Scan for the cell matching the given text and deliver its (x, y) coordinate at center. 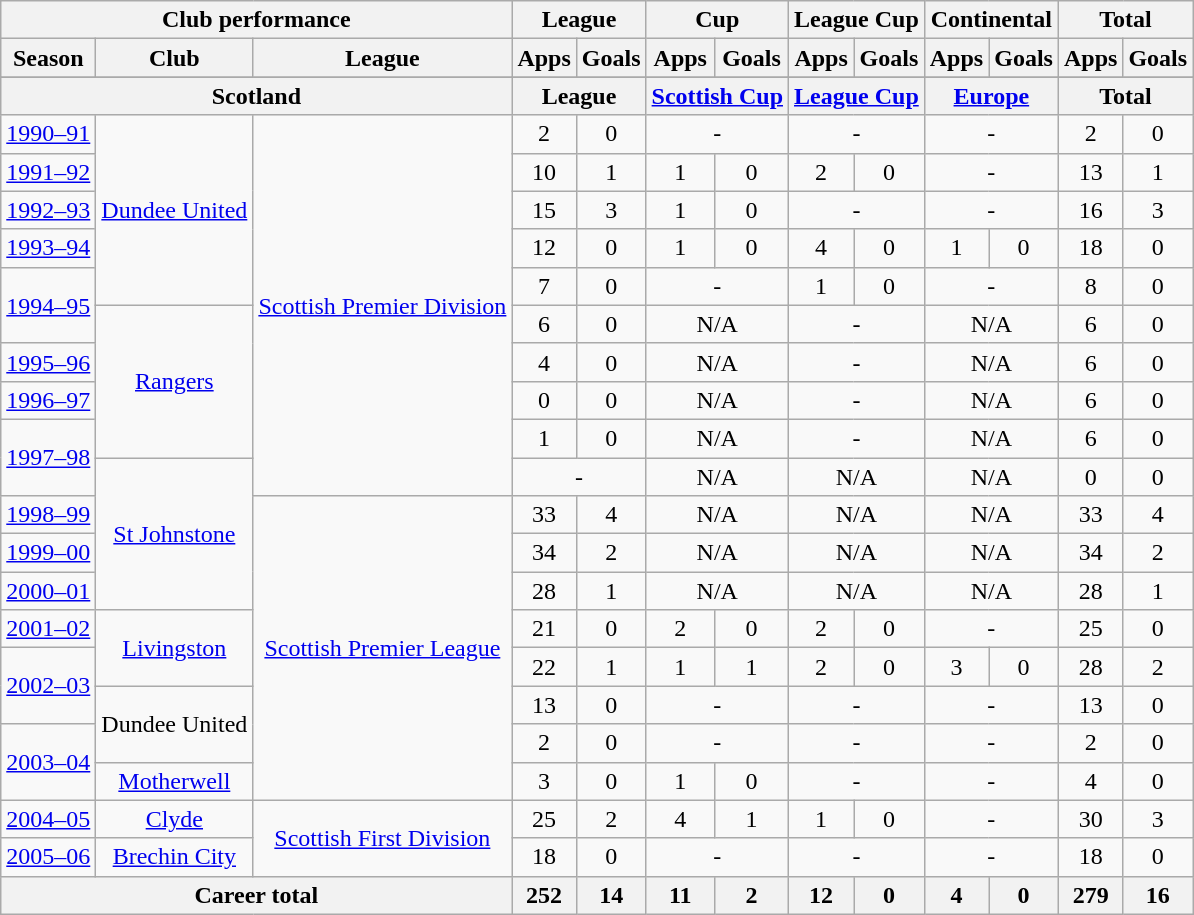
1992–93 (48, 210)
Rangers (174, 381)
Season (48, 58)
1997–98 (48, 457)
Scottish Premier League (382, 648)
St Johnstone (174, 534)
22 (544, 667)
2004–05 (48, 819)
21 (544, 629)
Livingston (174, 648)
Scotland (256, 96)
1994–95 (48, 305)
1993–94 (48, 248)
Career total (256, 895)
252 (544, 895)
2001–02 (48, 629)
Brechin City (174, 857)
1995–96 (48, 362)
1998–99 (48, 515)
1999–00 (48, 553)
1990–91 (48, 134)
1996–97 (48, 400)
279 (1090, 895)
Clyde (174, 819)
1991–92 (48, 172)
14 (611, 895)
15 (544, 210)
11 (680, 895)
30 (1090, 819)
Motherwell (174, 781)
Club (174, 58)
7 (544, 286)
Continental (991, 20)
Club performance (256, 20)
2005–06 (48, 857)
Scottish Premier Division (382, 306)
Scottish Cup (717, 96)
10 (544, 172)
Scottish First Division (382, 838)
2000–01 (48, 591)
2003–04 (48, 762)
8 (1090, 286)
2002–03 (48, 686)
Europe (991, 96)
Cup (717, 20)
